For the text-containing cell, return its midpoint in [x, y] coordinate format. 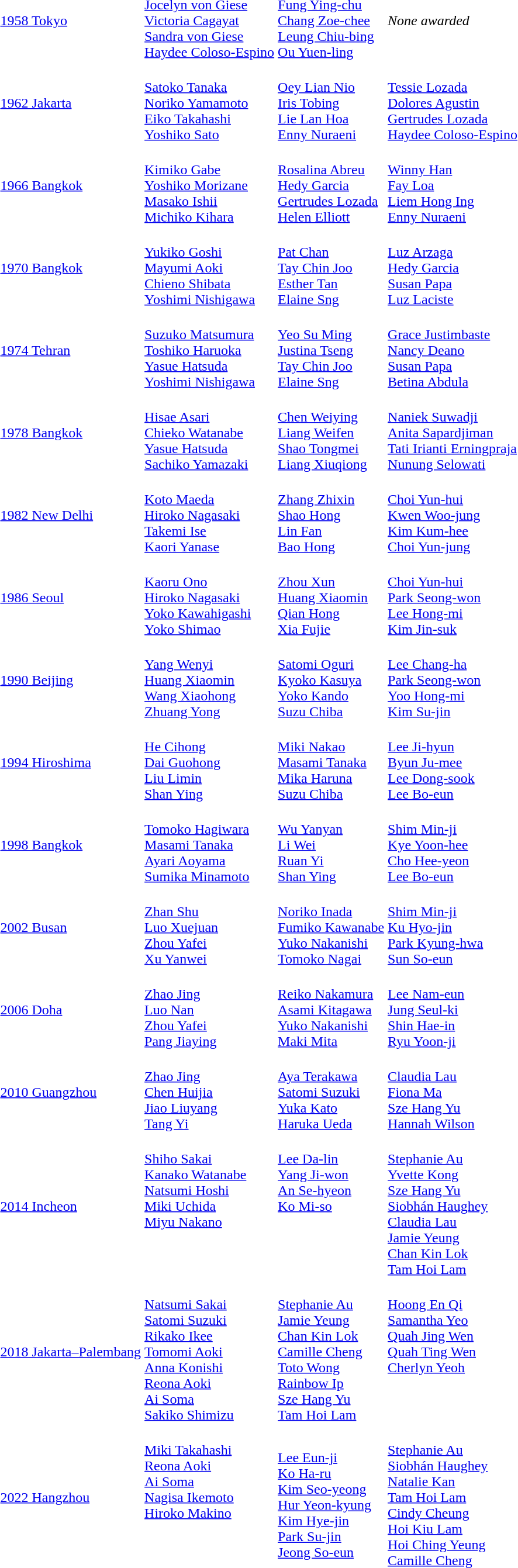
Suzuko MatsumuraToshiko HaruokaYasue HatsudaYoshimi Nishigawa [209, 350]
Noriko InadaFumiko KawanabeYuko NakanishiTomoko Nagai [331, 927]
Koto MaedaHiroko NagasakiTakemi IseKaori Yanase [209, 515]
Kaoru OnoHiroko NagasakiYoko KawahigashiYoko Shimao [209, 598]
Zhan ShuLuo XuejuanZhou YafeiXu Yanwei [209, 927]
Lee Da-linYang Ji-wonAn Se-hyeonKo Mi-so [331, 1206]
Aya TerakawaSatomi SuzukiYuka KatoHaruka Ueda [331, 1092]
Stephanie AuJamie YeungChan Kin LokCamille ChengToto WongRainbow IpSze Hang YuTam Hoi Lam [331, 1352]
Chen WeiyingLiang WeifenShao TongmeiLiang Xiuqiong [331, 433]
Rosalina AbreuHedy GarciaGertrudes LozadaHelen Elliott [331, 185]
Zhao JingChen HuijiaJiao LiuyangTang Yi [209, 1092]
He CihongDai GuohongLiu LiminShan Ying [209, 762]
Yang WenyiHuang XiaominWang XiaohongZhuang Yong [209, 680]
Satomi OguriKyoko KasuyaYoko KandoSuzu Chiba [331, 680]
Yukiko GoshiMayumi AokiChieno ShibataYoshimi Nishigawa [209, 268]
Reiko NakamuraAsami KitagawaYuko NakanishiMaki Mita [331, 1010]
Tomoko HagiwaraMasami TanakaAyari AoyamaSumika Minamoto [209, 845]
Oey Lian NioIris TobingLie Lan HoaEnny Nuraeni [331, 103]
Yeo Su MingJustina TsengTay Chin JooElaine Sng [331, 350]
Wu YanyanLi WeiRuan YiShan Ying [331, 845]
Shiho SakaiKanako WatanabeNatsumi HoshiMiki UchidaMiyu Nakano [209, 1206]
Zhang ZhixinShao HongLin FanBao Hong [331, 515]
Kimiko GabeYoshiko MorizaneMasako IshiiMichiko Kihara [209, 185]
Pat ChanTay Chin JooEsther TanElaine Sng [331, 268]
Zhou XunHuang XiaominQian HongXia Fujie [331, 598]
Zhao JingLuo NanZhou YafeiPang Jiaying [209, 1010]
Miki NakaoMasami TanakaMika HarunaSuzu Chiba [331, 762]
Satoko TanakaNoriko YamamotoEiko TakahashiYoshiko Sato [209, 103]
Hisae AsariChieko WatanabeYasue HatsudaSachiko Yamazaki [209, 433]
Natsumi SakaiSatomi SuzukiRikako IkeeTomomi AokiAnna KonishiReona AokiAi SomaSakiko Shimizu [209, 1352]
